Search for the cell housing the specified text and yield its (X, Y) center coordinate. 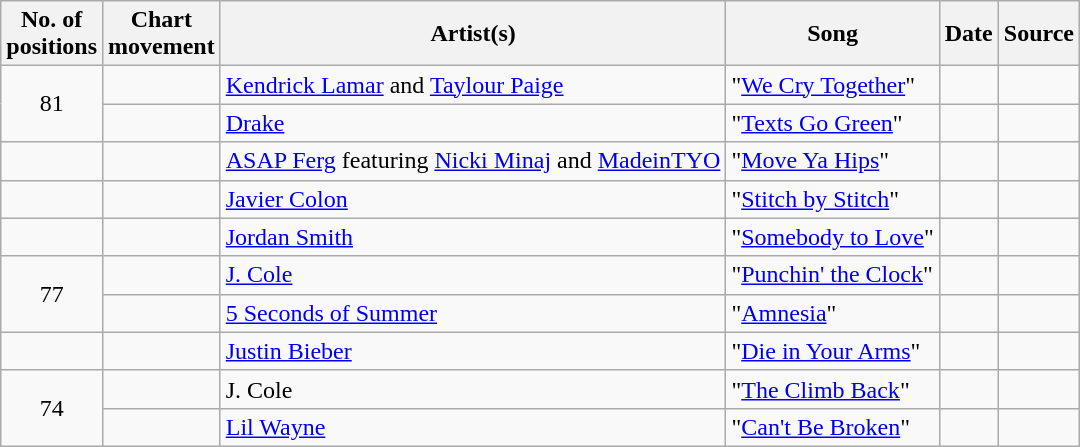
5 Seconds of Summer (473, 313)
77 (52, 294)
Kendrick Lamar and Taylour Paige (473, 85)
Jordan Smith (473, 237)
74 (52, 408)
Date (968, 34)
Lil Wayne (473, 427)
Source (1038, 34)
"We Cry Together" (832, 85)
No. ofpositions (52, 34)
ASAP Ferg featuring Nicki Minaj and MadeinTYO (473, 161)
"Punchin' the Clock" (832, 275)
"Somebody to Love" (832, 237)
Justin Bieber (473, 351)
"Stitch by Stitch" (832, 199)
Song (832, 34)
Chartmovement (162, 34)
"Can't Be Broken" (832, 427)
"Die in Your Arms" (832, 351)
81 (52, 104)
Drake (473, 123)
Artist(s) (473, 34)
"The Climb Back" (832, 389)
"Move Ya Hips" (832, 161)
"Amnesia" (832, 313)
Javier Colon (473, 199)
"Texts Go Green" (832, 123)
